Extract the [X, Y] coordinate from the center of the cell holding the provided text.  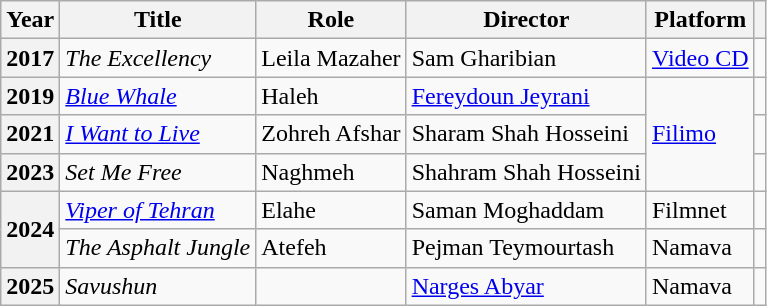
Zohreh Afshar [331, 134]
I Want to Live [158, 134]
2025 [30, 286]
Haleh [331, 96]
Set Me Free [158, 172]
2024 [30, 229]
Elahe [331, 210]
Fereydoun Jeyrani [526, 96]
Pejman Teymourtash [526, 248]
The Excellency [158, 58]
Role [331, 20]
2021 [30, 134]
Naghmeh [331, 172]
Shahram Shah Hosseini [526, 172]
Video CD [700, 58]
Viper of Tehran [158, 210]
Leila Mazaher [331, 58]
2017 [30, 58]
Year [30, 20]
Platform [700, 20]
2019 [30, 96]
Savushun [158, 286]
Title [158, 20]
2023 [30, 172]
Filmnet [700, 210]
Sharam Shah Hosseini [526, 134]
Blue Whale [158, 96]
Filimo [700, 134]
Sam Gharibian [526, 58]
Narges Abyar [526, 286]
Saman Moghaddam [526, 210]
Atefeh [331, 248]
Director [526, 20]
The Asphalt Jungle [158, 248]
